Output the (x, y) coordinate of the center of the cell containing the given text.  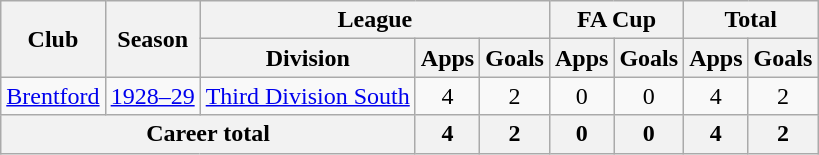
Total (751, 20)
FA Cup (616, 20)
Career total (208, 134)
Season (152, 39)
Brentford (53, 96)
Club (53, 39)
League (374, 20)
Division (308, 58)
Third Division South (308, 96)
1928–29 (152, 96)
